Return [X, Y] of the center of cell containing provided text 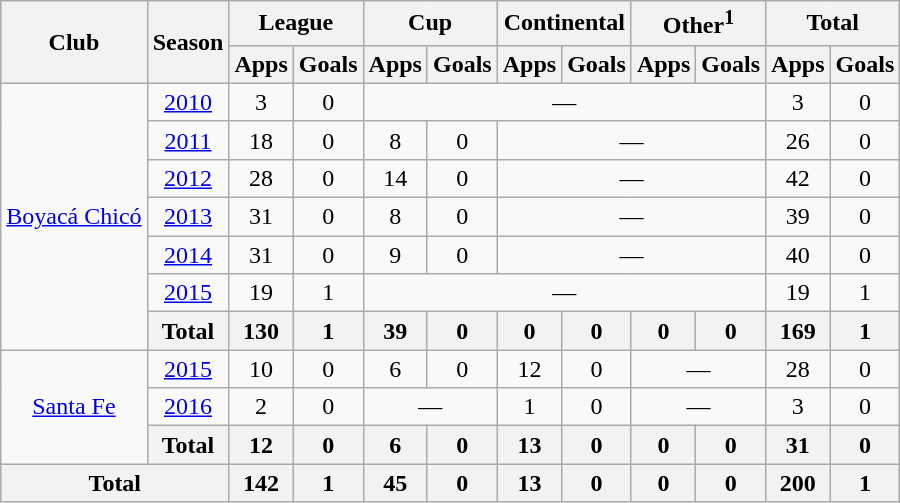
142 [261, 483]
2016 [188, 407]
42 [798, 178]
10 [261, 369]
40 [798, 255]
Santa Fe [74, 407]
2010 [188, 102]
Season [188, 42]
2012 [188, 178]
Other1 [698, 24]
169 [798, 331]
2 [261, 407]
200 [798, 483]
Club [74, 42]
Continental [564, 24]
League [296, 24]
9 [395, 255]
130 [261, 331]
Cup [430, 24]
2013 [188, 217]
Boyacá Chicó [74, 216]
2011 [188, 140]
2014 [188, 255]
14 [395, 178]
26 [798, 140]
18 [261, 140]
45 [395, 483]
